Output the [x, y] coordinate of the center of the cell containing the given text.  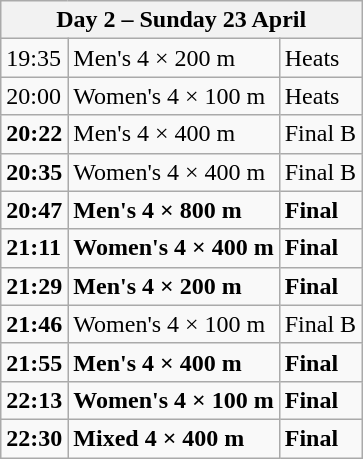
Day 2 – Sunday 23 April [182, 20]
Mixed 4 × 400 m [174, 438]
21:55 [34, 362]
20:00 [34, 96]
21:46 [34, 324]
20:22 [34, 134]
22:30 [34, 438]
19:35 [34, 58]
Men's 4 × 800 m [174, 210]
21:29 [34, 286]
20:35 [34, 172]
21:11 [34, 248]
22:13 [34, 400]
20:47 [34, 210]
